Pinpoint the cell where the given text exists, returning its [X, Y] midpoint coordinate. 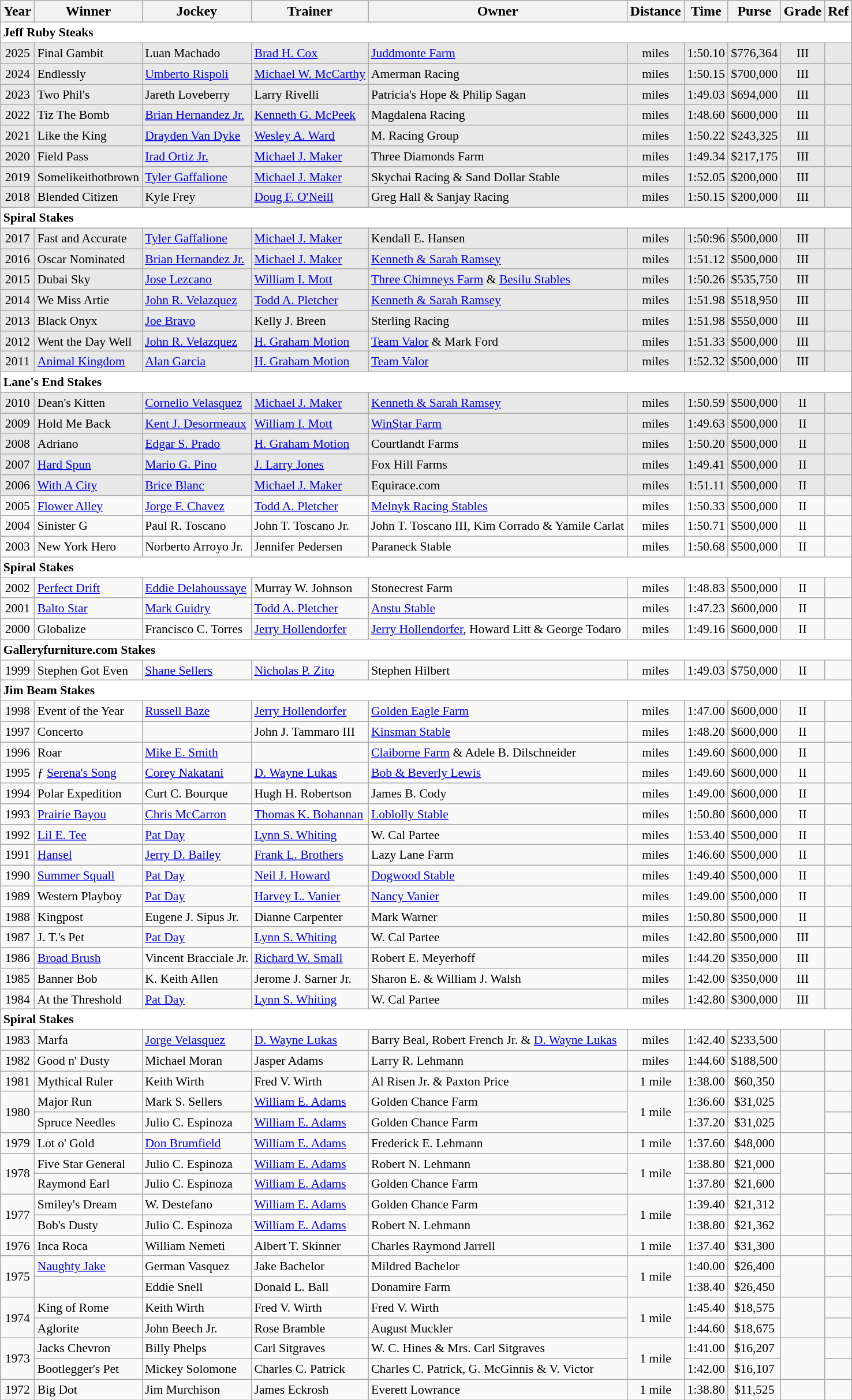
$550,000 [754, 321]
Raymond Earl [88, 1184]
Curt C. Bourque [196, 793]
$16,107 [754, 1369]
Mark Guidry [196, 608]
Mark Warner [498, 917]
Edgar S. Prado [196, 444]
Al Risen Jr. & Paxton Price [498, 1081]
Claiborne Farm & Adele B. Dilschneider [498, 753]
1:49.41 [706, 465]
Prairie Bayou [88, 814]
1:50.71 [706, 526]
1977 [17, 1214]
Courtlandt Farms [498, 444]
1:50.26 [706, 279]
2001 [17, 608]
Richard W. Small [309, 958]
$750,000 [754, 670]
$18,575 [754, 1308]
Luan Machado [196, 53]
Michael W. McCarthy [309, 74]
Marfa [88, 1040]
Mark S. Sellers [196, 1102]
WinStar Farm [498, 424]
Two Phil's [88, 95]
Like the King [88, 136]
2008 [17, 444]
Donamire Farm [498, 1287]
1:49.40 [706, 875]
W. C. Hines & Mrs. Carl Sitgraves [498, 1349]
1979 [17, 1143]
1:50.33 [706, 506]
1:44.20 [706, 958]
Eddie Snell [196, 1287]
2021 [17, 136]
2023 [17, 95]
Tiz The Bomb [88, 115]
2022 [17, 115]
Mythical Ruler [88, 1081]
Bob & Beverly Lewis [498, 773]
$26,400 [754, 1266]
1996 [17, 753]
1:47.23 [706, 608]
1:45.40 [706, 1308]
Jerry D. Bailey [196, 855]
Time [706, 12]
Hard Spun [88, 465]
Shane Sellers [196, 670]
$300,000 [754, 999]
1:51.33 [706, 341]
Corey Nakatani [196, 773]
Five Star General [88, 1163]
Larry Rivelli [309, 95]
Billy Phelps [196, 1349]
1991 [17, 855]
Chris McCarron [196, 814]
Big Dot [88, 1390]
Lane's End Stakes [426, 382]
Fox Hill Farms [498, 465]
1:48.83 [706, 588]
Black Onyx [88, 321]
Everett Lowrance [498, 1390]
Summer Squall [88, 875]
Alan Garcia [196, 362]
Adriano [88, 444]
Nancy Vanier [498, 896]
John T. Toscano Jr. [309, 526]
Roar [88, 753]
1976 [17, 1246]
1:48.60 [706, 115]
Kyle Frey [196, 197]
1:41.00 [706, 1349]
Jareth Loveberry [196, 95]
Eugene J. Sipus Jr. [196, 917]
1993 [17, 814]
Smiley's Dream [88, 1204]
1:39.40 [706, 1204]
Ref [838, 12]
1:47.00 [706, 711]
1:50:96 [706, 238]
2000 [17, 629]
2020 [17, 156]
Banner Bob [88, 979]
Major Run [88, 1102]
1:49.34 [706, 156]
Grade [802, 12]
Frank L. Brothers [309, 855]
1:37.20 [706, 1122]
1:38.40 [706, 1287]
Robert E. Meyerhoff [498, 958]
Paraneck Stable [498, 546]
$16,207 [754, 1349]
Dubai Sky [88, 279]
Jerry Hollendorfer, Howard Litt & George Todaro [498, 629]
1975 [17, 1277]
Mario G. Pino [196, 465]
$26,450 [754, 1287]
Jorge Velasquez [196, 1040]
Went the Day Well [88, 341]
Greg Hall & Sanjay Racing [498, 197]
Inca Roca [88, 1246]
Magdalena Racing [498, 115]
W. Destefano [196, 1204]
Golden Eagle Farm [498, 711]
Field Pass [88, 156]
Naughty Jake [88, 1266]
1981 [17, 1081]
Patricia's Hope & Philip Sagan [498, 95]
Rose Bramble [309, 1328]
1:52.05 [706, 177]
K. Keith Allen [196, 979]
Hugh H. Robertson [309, 793]
Distance [656, 12]
1:37.60 [706, 1143]
Oscar Nominated [88, 259]
Jeff Ruby Steaks [426, 33]
2011 [17, 362]
Sterling Racing [498, 321]
Jennifer Pedersen [309, 546]
James B. Cody [498, 793]
$233,500 [754, 1040]
1978 [17, 1174]
Jose Lezcano [196, 279]
$21,600 [754, 1184]
John Beech Jr. [196, 1328]
$694,000 [754, 95]
Jorge F. Chavez [196, 506]
Three Chimneys Farm & Besilu Stables [498, 279]
Concerto [88, 732]
$243,325 [754, 136]
Dogwood Stable [498, 875]
1999 [17, 670]
1983 [17, 1040]
1974 [17, 1318]
Barry Beal, Robert French Jr. & D. Wayne Lukas [498, 1040]
Hansel [88, 855]
We Miss Artie [88, 300]
Murray W. Johnson [309, 588]
M. Racing Group [498, 136]
Kinsman Stable [498, 732]
2025 [17, 53]
2024 [17, 74]
Flower Alley [88, 506]
1989 [17, 896]
Somelikeithotbrown [88, 177]
1985 [17, 979]
$21,312 [754, 1204]
Amerman Racing [498, 74]
Doug F. O'Neill [309, 197]
1:50.59 [706, 403]
$18,675 [754, 1328]
2006 [17, 485]
1988 [17, 917]
Broad Brush [88, 958]
1:51.12 [706, 259]
$11,525 [754, 1390]
Balto Star [88, 608]
Owner [498, 12]
Bootlegger's Pet [88, 1369]
1:42.40 [706, 1040]
Mickey Solomone [196, 1369]
William Nemeti [196, 1246]
1994 [17, 793]
Spruce Needles [88, 1122]
James Eckrosh [309, 1390]
2018 [17, 197]
Globalize [88, 629]
2002 [17, 588]
2014 [17, 300]
With A City [88, 485]
Kelly J. Breen [309, 321]
1997 [17, 732]
1:46.60 [706, 855]
J. Larry Jones [309, 465]
2010 [17, 403]
Jasper Adams [309, 1061]
Dean's Kitten [88, 403]
Trainer [309, 12]
J. T.'s Pet [88, 937]
1990 [17, 875]
Michael Moran [196, 1061]
2019 [17, 177]
2016 [17, 259]
Brad H. Cox [309, 53]
Team Valor [498, 362]
Purse [754, 12]
Kingpost [88, 917]
$188,500 [754, 1061]
Bob's Dusty [88, 1225]
Three Diamonds Farm [498, 156]
Umberto Rispoli [196, 74]
New York Hero [88, 546]
Norberto Arroyo Jr. [196, 546]
Western Playboy [88, 896]
Jim Murchison [196, 1390]
1:52.32 [706, 362]
Animal Kingdom [88, 362]
1972 [17, 1390]
August Muckler [498, 1328]
$21,000 [754, 1163]
$518,950 [754, 300]
$60,350 [754, 1081]
Team Valor & Mark Ford [498, 341]
Donald L. Ball [309, 1287]
1995 [17, 773]
1:53.40 [706, 834]
Jerome J. Sarner Jr. [309, 979]
1973 [17, 1358]
Albert T. Skinner [309, 1246]
John J. Tammaro III [309, 732]
1984 [17, 999]
Good n' Dusty [88, 1061]
Drayden Van Dyke [196, 136]
Paul R. Toscano [196, 526]
1:50.20 [706, 444]
Fast and Accurate [88, 238]
Jake Bachelor [309, 1266]
Irad Ortiz Jr. [196, 156]
2013 [17, 321]
German Vasquez [196, 1266]
Thomas K. Bohannan [309, 814]
Galleryfurniture.com Stakes [426, 650]
$48,000 [754, 1143]
1:50.68 [706, 546]
ƒ Serena's Song [88, 773]
1:36.60 [706, 1102]
1:49.63 [706, 424]
1998 [17, 711]
Aglorite [88, 1328]
2009 [17, 424]
Polar Expedition [88, 793]
1:50.10 [706, 53]
$776,364 [754, 53]
Loblolly Stable [498, 814]
Harvey L. Vanier [309, 896]
Charles C. Patrick, G. McGinnis & V. Victor [498, 1369]
2004 [17, 526]
Stephen Got Even [88, 670]
1:51.11 [706, 485]
Stephen Hilbert [498, 670]
Charles C. Patrick [309, 1369]
1:37.40 [706, 1246]
Blended Citizen [88, 197]
Vincent Bracciale Jr. [196, 958]
Kenneth G. McPeek [309, 115]
Lot o' Gold [88, 1143]
Russell Baze [196, 711]
Francisco C. Torres [196, 629]
1:50.22 [706, 136]
$217,175 [754, 156]
Stonecrest Farm [498, 588]
Kent J. Desormeaux [196, 424]
$21,362 [754, 1225]
Don Brumfield [196, 1143]
1980 [17, 1111]
Brice Blanc [196, 485]
Anstu Stable [498, 608]
Sharon E. & William J. Walsh [498, 979]
Cornelio Velasquez [196, 403]
Charles Raymond Jarrell [498, 1246]
1992 [17, 834]
Dianne Carpenter [309, 917]
Neil J. Howard [309, 875]
John T. Toscano III, Kim Corrado & Yamile Carlat [498, 526]
1:49.16 [706, 629]
Mildred Bachelor [498, 1266]
$700,000 [754, 74]
Year [17, 12]
Joe Bravo [196, 321]
Frederick E. Lehmann [498, 1143]
Melnyk Racing Stables [498, 506]
Skychai Racing & Sand Dollar Stable [498, 177]
1987 [17, 937]
Kendall E. Hansen [498, 238]
Hold Me Back [88, 424]
Larry R. Lehmann [498, 1061]
1:48.20 [706, 732]
Winner [88, 12]
Juddmonte Farm [498, 53]
Nicholas P. Zito [309, 670]
Jim Beam Stakes [426, 691]
Event of the Year [88, 711]
Jockey [196, 12]
2007 [17, 465]
At the Threshold [88, 999]
1986 [17, 958]
Sinister G [88, 526]
Wesley A. Ward [309, 136]
2003 [17, 546]
$31,300 [754, 1246]
2012 [17, 341]
1982 [17, 1061]
1:37.80 [706, 1184]
King of Rome [88, 1308]
Equirace.com [498, 485]
1:38.00 [706, 1081]
Endlessly [88, 74]
Jacks Chevron [88, 1349]
Final Gambit [88, 53]
Lil E. Tee [88, 834]
Perfect Drift [88, 588]
Eddie Delahoussaye [196, 588]
Lazy Lane Farm [498, 855]
2005 [17, 506]
2015 [17, 279]
$535,750 [754, 279]
Carl Sitgraves [309, 1349]
2017 [17, 238]
Mike E. Smith [196, 753]
1:40.00 [706, 1266]
